Scan for the cell matching the given text and deliver its [X, Y] coordinate at center. 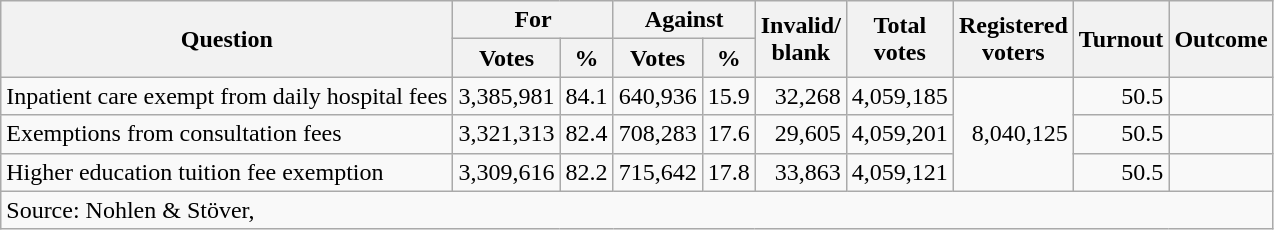
Source: Nohlen & Stöver, [637, 210]
Turnout [1121, 39]
715,642 [658, 172]
29,605 [800, 134]
Invalid/blank [800, 39]
17.6 [728, 134]
708,283 [658, 134]
For [533, 20]
84.1 [586, 96]
4,059,201 [900, 134]
640,936 [658, 96]
4,059,185 [900, 96]
3,321,313 [506, 134]
3,309,616 [506, 172]
15.9 [728, 96]
Question [227, 39]
Inpatient care exempt from daily hospital fees [227, 96]
82.4 [586, 134]
17.8 [728, 172]
Totalvotes [900, 39]
Outcome [1221, 39]
8,040,125 [1013, 134]
Registeredvoters [1013, 39]
Against [684, 20]
82.2 [586, 172]
3,385,981 [506, 96]
Higher education tuition fee exemption [227, 172]
Exemptions from consultation fees [227, 134]
32,268 [800, 96]
4,059,121 [900, 172]
33,863 [800, 172]
